For the text-containing cell, return its midpoint in [X, Y] coordinate format. 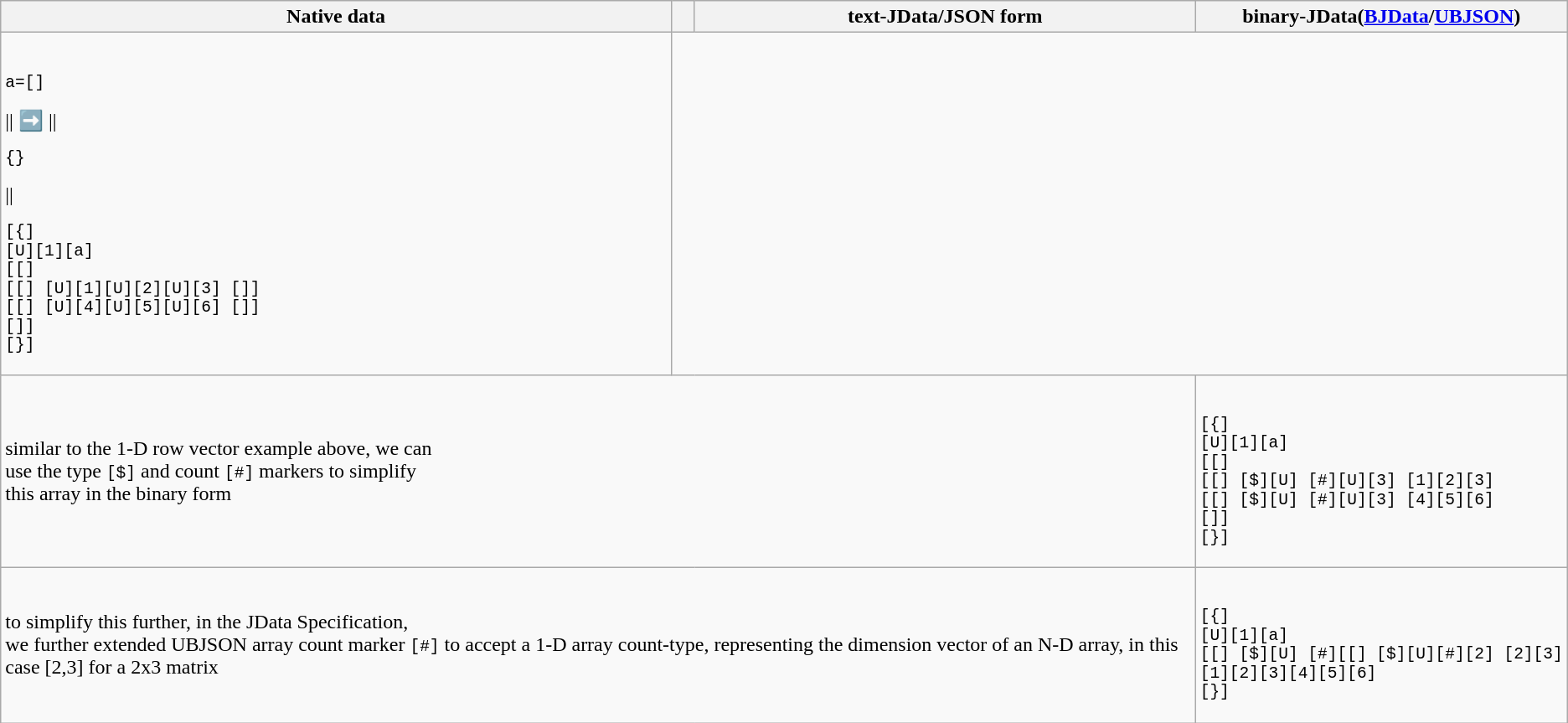
a=[] || ➡️ || {} || [{] [U][1][a] [[] [[] [U][1][U][2][U][3] []] [[] [U][4][U][5][U][6] []] []] [}] [337, 204]
[{] [U][1][a] [[] [$][U] [#][[] [$][U][#][2] [2][3] [1][2][3][4][5][6] [}] [1381, 645]
[{] [U][1][a] [[] [[] [$][U] [#][U][3] [1][2][3] [[] [$][U] [#][U][3] [4][5][6] []] [}] [1381, 471]
binary-JData(BJData/UBJSON) [1381, 17]
text-JData/JSON form [945, 17]
Native data [337, 17]
similar to the 1-D row vector example above, we can use the type [$] and count [#] markers to simplify this array in the binary form [598, 471]
